From the cell containing the given text, extract its center point as [x, y] coordinate. 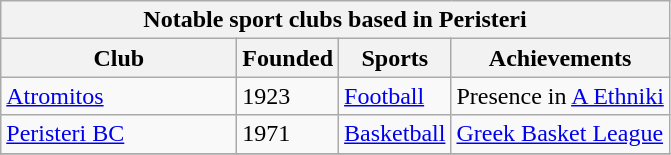
Football [395, 96]
Peristeri BC [119, 134]
Founded [288, 58]
Achievements [560, 58]
Atromitos [119, 96]
1971 [288, 134]
Basketball [395, 134]
1923 [288, 96]
Greek Basket League [560, 134]
Sports [395, 58]
Presence in A Ethniki [560, 96]
Club [119, 58]
Notable sport clubs based in Peristeri [336, 20]
